Output the (X, Y) coordinate of the center of the cell containing the given text.  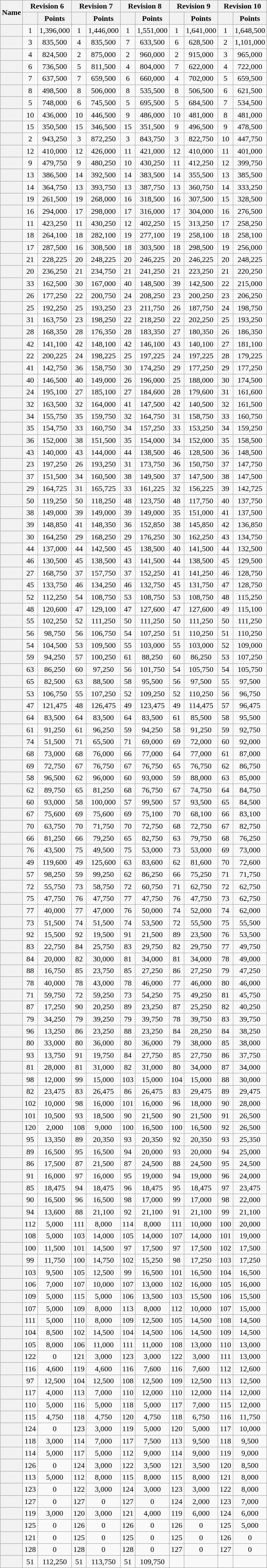
148,350 (103, 525)
447,750 (250, 139)
22,000 (250, 1200)
18,500 (103, 1115)
75,250 (201, 874)
72,000 (201, 742)
496,500 (201, 127)
392,500 (103, 175)
188,000 (201, 380)
85,500 (201, 717)
99,250 (103, 874)
40,250 (250, 1007)
151,000 (201, 513)
96,475 (250, 705)
125,600 (103, 862)
13,250 (54, 1031)
152,250 (152, 573)
19,750 (103, 1055)
180,350 (201, 332)
1,641,000 (201, 30)
63,750 (54, 826)
89,750 (54, 790)
479,750 (54, 163)
843,750 (152, 139)
Revision 10 (242, 6)
176,350 (103, 332)
385,500 (250, 175)
59,750 (54, 995)
261,500 (54, 199)
76,250 (250, 838)
83,600 (152, 862)
97,250 (103, 669)
92,750 (250, 730)
82,500 (54, 681)
25,750 (103, 947)
173,750 (152, 464)
49,500 (103, 850)
88,500 (103, 681)
164,250 (54, 537)
200,250 (201, 296)
328,500 (250, 199)
141,100 (54, 344)
498,500 (54, 91)
Revision 8 (145, 6)
7,500 (152, 1441)
364,750 (54, 187)
236,250 (54, 271)
128,500 (201, 452)
96,000 (103, 778)
126,475 (103, 705)
12,600 (250, 1369)
59,250 (103, 995)
13,600 (54, 1212)
426,000 (103, 151)
55,750 (54, 886)
100,250 (103, 657)
88,250 (152, 657)
154,000 (152, 440)
22,750 (54, 947)
129,100 (103, 609)
68,100 (201, 814)
621,500 (250, 91)
92,000 (250, 742)
96,750 (250, 693)
660,000 (152, 79)
133,750 (54, 585)
19,500 (103, 935)
333,250 (250, 187)
154,750 (54, 428)
49,750 (250, 947)
346,500 (103, 127)
6,750 (201, 1417)
114,475 (201, 705)
198,225 (103, 356)
85,000 (250, 778)
811,500 (103, 67)
117,750 (201, 500)
534,500 (250, 103)
702,000 (201, 79)
197,250 (54, 464)
47,000 (103, 910)
28,250 (201, 1031)
121,475 (54, 705)
152,850 (152, 525)
165,725 (103, 488)
74,750 (201, 790)
50,000 (152, 910)
176,250 (152, 537)
137,500 (250, 513)
16,750 (54, 971)
298,000 (103, 211)
350,500 (54, 127)
748,000 (54, 103)
148,100 (103, 344)
872,250 (103, 139)
140,500 (201, 404)
123,750 (152, 500)
183,350 (152, 332)
148,850 (54, 525)
307,500 (201, 199)
58,750 (103, 886)
104,500 (54, 645)
202,250 (201, 320)
695,500 (152, 103)
164,750 (152, 416)
158,500 (250, 440)
228,225 (54, 259)
313,250 (201, 223)
208,250 (152, 296)
174,500 (250, 380)
736,500 (54, 67)
25,350 (250, 1140)
140,100 (201, 344)
84,750 (250, 790)
256,000 (250, 247)
75,100 (152, 814)
79,250 (103, 838)
157,250 (152, 428)
109,500 (103, 645)
318,500 (152, 199)
83,100 (250, 814)
146,500 (54, 380)
109,000 (250, 645)
15,250 (152, 1260)
308,500 (103, 247)
486,000 (152, 115)
168,250 (103, 537)
277,100 (152, 235)
24,000 (250, 1176)
13,500 (152, 1296)
637,500 (54, 79)
161,600 (250, 392)
478,500 (250, 127)
186,350 (250, 332)
241,250 (152, 271)
185,100 (103, 392)
96,500 (54, 778)
196,000 (152, 380)
163,750 (54, 320)
1,446,000 (103, 30)
137,750 (250, 500)
52,000 (201, 910)
101,750 (152, 669)
506,500 (201, 91)
268,000 (103, 199)
162,500 (54, 284)
179,600 (201, 392)
102,250 (54, 621)
200,225 (54, 356)
163,500 (54, 404)
13,750 (54, 1055)
123,475 (152, 705)
115,250 (250, 597)
421,000 (152, 151)
146,100 (152, 344)
628,500 (201, 42)
156,225 (201, 488)
804,000 (152, 67)
316,000 (152, 211)
93,500 (201, 802)
387,750 (152, 187)
39,250 (103, 1019)
132,500 (250, 549)
164,000 (103, 404)
98,750 (54, 633)
20,250 (103, 1007)
120,600 (54, 609)
98,250 (54, 874)
162,250 (201, 537)
11,500 (54, 1248)
287,500 (54, 247)
722,000 (250, 67)
355,500 (201, 175)
200,750 (103, 296)
131,750 (201, 585)
76,000 (103, 754)
161,500 (250, 404)
506,000 (103, 91)
282,100 (103, 235)
622,000 (201, 67)
72,600 (250, 862)
132,750 (152, 585)
351,500 (152, 127)
109,750 (152, 1562)
38,250 (250, 1031)
96,250 (103, 730)
164,725 (54, 488)
155,750 (54, 416)
1,551,000 (152, 30)
34,250 (54, 1019)
157,750 (103, 573)
206,250 (250, 296)
14,750 (103, 1260)
684,500 (201, 103)
294,000 (54, 211)
145,850 (201, 525)
412,250 (201, 163)
360,750 (201, 187)
49,250 (201, 995)
69,000 (152, 742)
136,850 (250, 525)
822,750 (201, 139)
1,101,000 (250, 42)
49,000 (250, 959)
218,250 (152, 320)
234,750 (103, 271)
115,100 (250, 609)
62,000 (250, 910)
264,100 (54, 235)
109,250 (152, 693)
1,648,500 (250, 30)
399,750 (250, 163)
88,000 (201, 778)
99,500 (152, 802)
915,000 (201, 54)
65,500 (103, 742)
86,750 (250, 766)
Revision 9 (194, 6)
47,250 (250, 971)
81,600 (201, 862)
153,250 (201, 428)
198,250 (103, 320)
160,500 (103, 476)
401,000 (250, 151)
118,250 (103, 500)
134,250 (103, 585)
60,750 (152, 886)
54,250 (152, 995)
179,225 (250, 356)
181,100 (250, 344)
535,500 (152, 91)
149,500 (152, 476)
960,000 (152, 54)
965,000 (250, 54)
100,000 (103, 802)
43,500 (54, 850)
142,725 (250, 488)
10,500 (54, 1115)
480,250 (103, 163)
211,750 (152, 308)
386,500 (54, 175)
220,250 (250, 271)
87,000 (250, 754)
134,750 (250, 537)
43,000 (103, 983)
393,750 (103, 187)
119,250 (54, 500)
Revision 6 (47, 6)
276,500 (250, 211)
129,500 (250, 561)
187,750 (201, 308)
23,750 (103, 971)
13,350 (54, 1140)
304,000 (201, 211)
423,250 (54, 223)
174,250 (152, 368)
161,225 (152, 488)
142,750 (54, 368)
141,250 (201, 573)
824,500 (54, 54)
258,250 (250, 223)
1,396,000 (54, 30)
18,000 (201, 1103)
144,000 (103, 452)
140,000 (54, 452)
192,250 (54, 308)
79,750 (201, 838)
84,500 (250, 802)
436,000 (54, 115)
159,250 (250, 428)
298,500 (201, 247)
Revision 7 (96, 6)
167,000 (103, 284)
Name (11, 12)
168,350 (54, 332)
446,500 (103, 115)
45,750 (250, 995)
37,750 (250, 1055)
402,250 (152, 223)
113,750 (103, 1562)
943,250 (54, 139)
198,750 (250, 308)
745,500 (103, 103)
383,500 (152, 175)
223,250 (201, 271)
25,250 (201, 1007)
875,000 (103, 54)
195,100 (54, 392)
23,500 (201, 935)
159,750 (103, 416)
147,750 (250, 464)
184,600 (152, 392)
168,750 (54, 573)
119,600 (54, 862)
130,500 (54, 561)
633,500 (152, 42)
137,000 (54, 549)
33,000 (54, 1043)
215,000 (250, 284)
25,000 (250, 1152)
303,500 (152, 247)
150,750 (201, 464)
